Find where the given text appears and provide that cell's center as (x, y) coordinate. 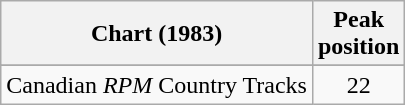
22 (358, 85)
Chart (1983) (157, 34)
Peakposition (358, 34)
Canadian RPM Country Tracks (157, 85)
